Extract the (x, y) coordinate from the center of the cell holding the provided text.  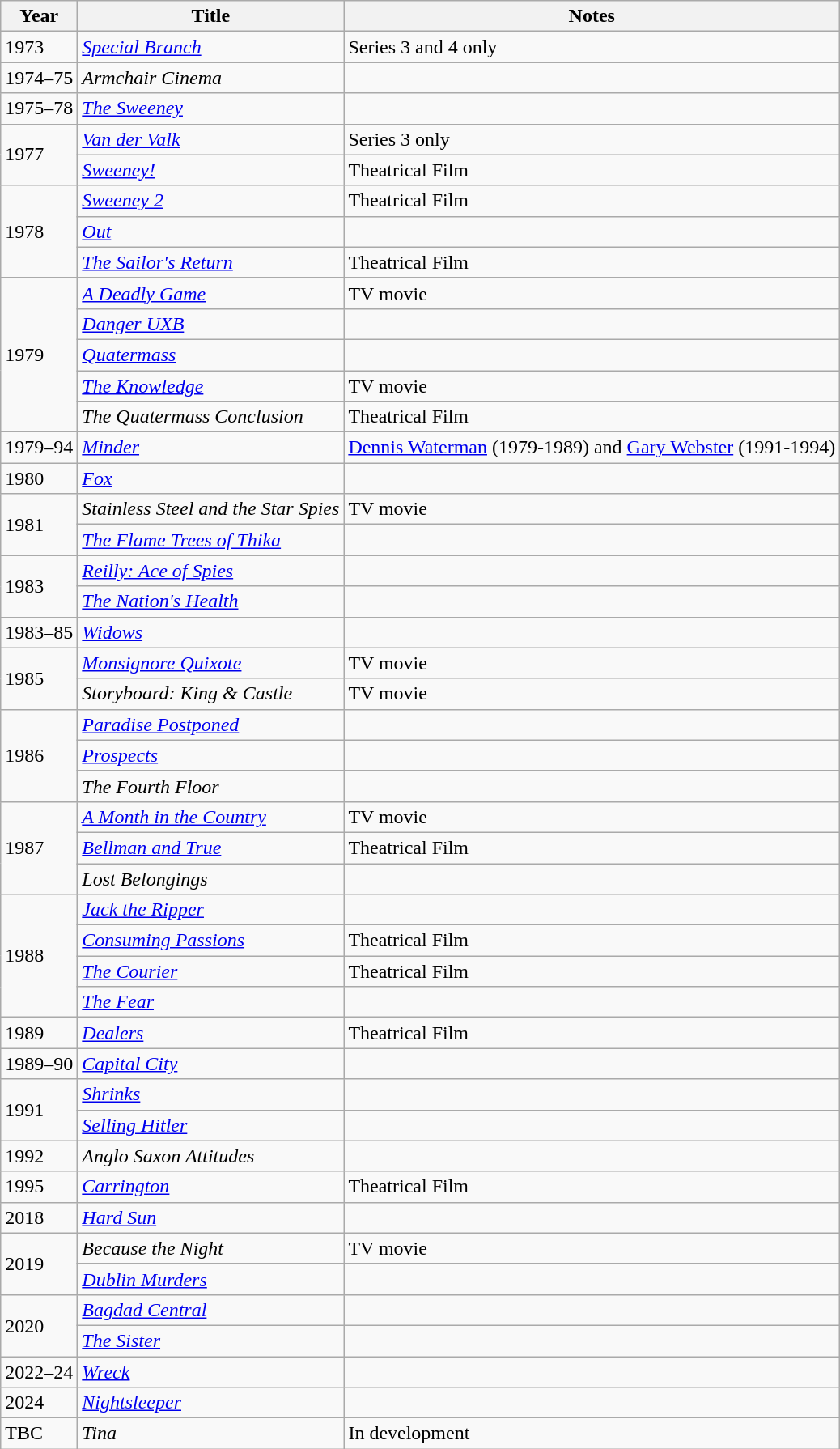
1974–75 (39, 78)
The Knowledge (210, 386)
Reilly: Ace of Spies (210, 571)
1983–85 (39, 632)
1980 (39, 478)
Carrington (210, 1187)
Paradise Postponed (210, 724)
1979 (39, 355)
Special Branch (210, 47)
Tina (210, 1434)
1975–78 (39, 108)
1979–94 (39, 448)
Jack the Ripper (210, 910)
Widows (210, 632)
Dealers (210, 1033)
1986 (39, 755)
1977 (39, 155)
1995 (39, 1187)
Hard Sun (210, 1217)
Dennis Waterman (1979-1989) and Gary Webster (1991-1994) (592, 448)
In development (592, 1434)
1989 (39, 1033)
2020 (39, 1325)
Year (39, 16)
Lost Belongings (210, 878)
1978 (39, 232)
Fox (210, 478)
1983 (39, 586)
2022–24 (39, 1372)
Dublin Murders (210, 1279)
2019 (39, 1264)
Title (210, 16)
The Flame Trees of Thika (210, 540)
1989–90 (39, 1064)
Capital City (210, 1064)
Selling Hitler (210, 1125)
The Courier (210, 971)
Sweeney 2 (210, 201)
The Fourth Floor (210, 786)
Bagdad Central (210, 1310)
Anglo Saxon Attitudes (210, 1156)
A Deadly Game (210, 293)
1992 (39, 1156)
TBC (39, 1434)
Bellman and True (210, 848)
Prospects (210, 755)
Consuming Passions (210, 941)
Shrinks (210, 1094)
Series 3 and 4 only (592, 47)
The Sailor's Return (210, 262)
Out (210, 232)
2024 (39, 1403)
Van der Valk (210, 139)
Because the Night (210, 1248)
2018 (39, 1217)
The Fear (210, 1002)
The Quatermass Conclusion (210, 417)
1991 (39, 1110)
Danger UXB (210, 324)
1981 (39, 525)
Stainless Steel and the Star Spies (210, 509)
Minder (210, 448)
Storyboard: King & Castle (210, 694)
The Sweeney (210, 108)
1987 (39, 848)
1988 (39, 956)
Nightsleeper (210, 1403)
Monsignore Quixote (210, 663)
The Nation's Health (210, 601)
Armchair Cinema (210, 78)
Wreck (210, 1372)
Series 3 only (592, 139)
Quatermass (210, 355)
Notes (592, 16)
A Month in the Country (210, 817)
The Sister (210, 1341)
1985 (39, 678)
Sweeney! (210, 170)
1973 (39, 47)
